Pinpoint the cell where the given text exists, returning its [X, Y] midpoint coordinate. 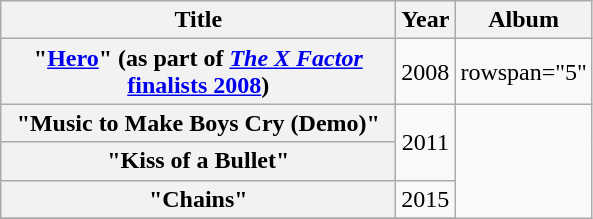
2015 [426, 199]
Album [524, 20]
Year [426, 20]
"Music to Make Boys Cry (Demo)" [198, 123]
"Hero" (as part of The X Factor finalists 2008) [198, 72]
"Kiss of a Bullet" [198, 161]
Title [198, 20]
rowspan="5" [524, 72]
2008 [426, 72]
2011 [426, 142]
"Chains" [198, 199]
